Search for the cell housing the specified text and yield its [x, y] center coordinate. 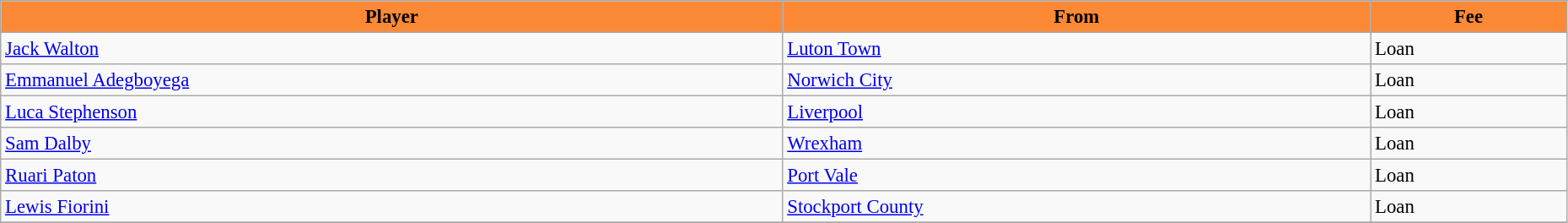
Norwich City [1076, 80]
Lewis Fiorini [391, 207]
Sam Dalby [391, 144]
Emmanuel Adegboyega [391, 80]
Port Vale [1076, 176]
Luton Town [1076, 49]
Fee [1469, 17]
Liverpool [1076, 112]
Luca Stephenson [391, 112]
Player [391, 17]
Ruari Paton [391, 176]
Wrexham [1076, 144]
Jack Walton [391, 49]
From [1076, 17]
Stockport County [1076, 207]
